Locate the cell with the specified text and output its (X, Y) center coordinate. 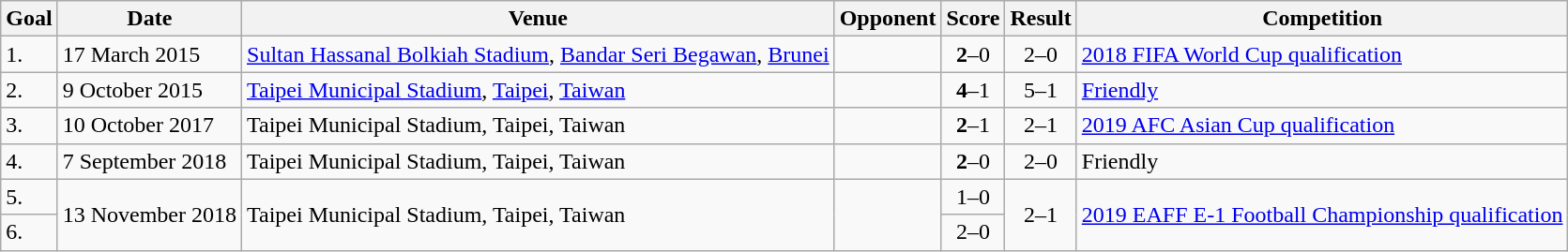
4–1 (973, 90)
7 September 2018 (149, 161)
Date (149, 19)
5. (29, 197)
1. (29, 54)
5–1 (1041, 90)
Score (973, 19)
17 March 2015 (149, 54)
3. (29, 126)
4. (29, 161)
10 October 2017 (149, 126)
Opponent (888, 19)
13 November 2018 (149, 215)
6. (29, 232)
Goal (29, 19)
2018 FIFA World Cup qualification (1322, 54)
2. (29, 90)
Competition (1322, 19)
1–0 (973, 197)
9 October 2015 (149, 90)
2019 AFC Asian Cup qualification (1322, 126)
Venue (539, 19)
Result (1041, 19)
Sultan Hassanal Bolkiah Stadium, Bandar Seri Begawan, Brunei (539, 54)
2019 EAFF E-1 Football Championship qualification (1322, 215)
